Capture the cell that displays the provided text and extract its (x, y) central coordinate. 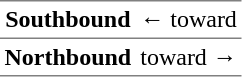
← toward (189, 20)
Southbound (68, 20)
Northbound (68, 57)
toward → (189, 57)
